Detect which cell encompasses the target text, then output its [X, Y] center coordinate. 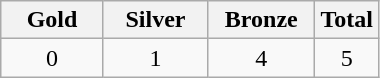
4 [262, 58]
1 [155, 58]
Silver [155, 20]
Gold [52, 20]
0 [52, 58]
Bronze [262, 20]
5 [347, 58]
Total [347, 20]
